From the cell containing the given text, extract its center point as [X, Y] coordinate. 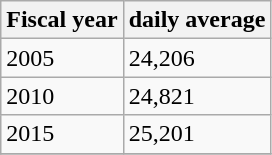
2010 [62, 96]
Fiscal year [62, 20]
24,206 [197, 58]
daily average [197, 20]
25,201 [197, 134]
24,821 [197, 96]
2005 [62, 58]
2015 [62, 134]
